Identify which cell holds the provided text, then report its [x, y] central coordinate. 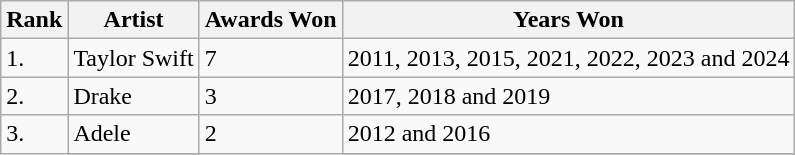
1. [34, 58]
Years Won [568, 20]
3. [34, 134]
2. [34, 96]
Adele [134, 134]
Artist [134, 20]
2 [270, 134]
2011, 2013, 2015, 2021, 2022, 2023 and 2024 [568, 58]
Taylor Swift [134, 58]
Awards Won [270, 20]
Rank [34, 20]
3 [270, 96]
2012 and 2016 [568, 134]
2017, 2018 and 2019 [568, 96]
7 [270, 58]
Drake [134, 96]
